Identify which cell holds the provided text, then report its (x, y) central coordinate. 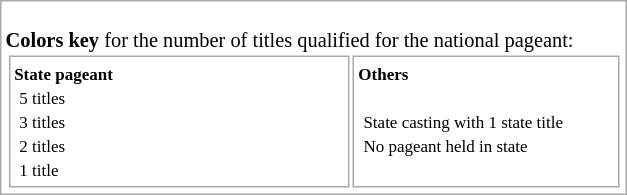
State pageant 5 titles 3 titles 2 titles 1 title (180, 120)
Others State casting with 1 state title No pageant held in state (486, 120)
